Pinpoint the cell where the given text exists, returning its (X, Y) midpoint coordinate. 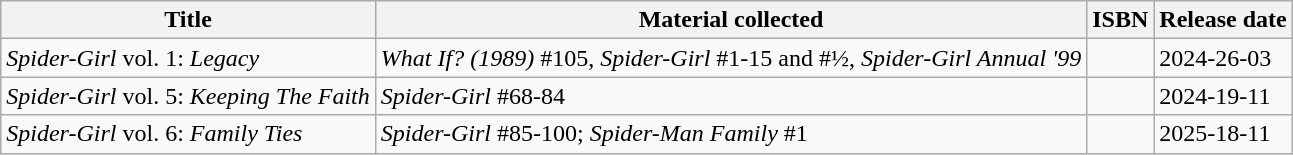
Spider-Girl vol. 1: Legacy (188, 58)
2024-26-03 (1223, 58)
Spider-Girl vol. 6: Family Ties (188, 134)
What If? (1989) #105, Spider-Girl #1-15 and #½, Spider-Girl Annual '99 (730, 58)
Title (188, 20)
ISBN (1120, 20)
2025-18-11 (1223, 134)
Release date (1223, 20)
Spider-Girl vol. 5: Keeping The Faith (188, 96)
Spider-Girl #85-100; Spider-Man Family #1 (730, 134)
Material collected (730, 20)
Spider-Girl #68-84 (730, 96)
2024-19-11 (1223, 96)
